Extract the [x, y] coordinate from the center of the cell holding the provided text.  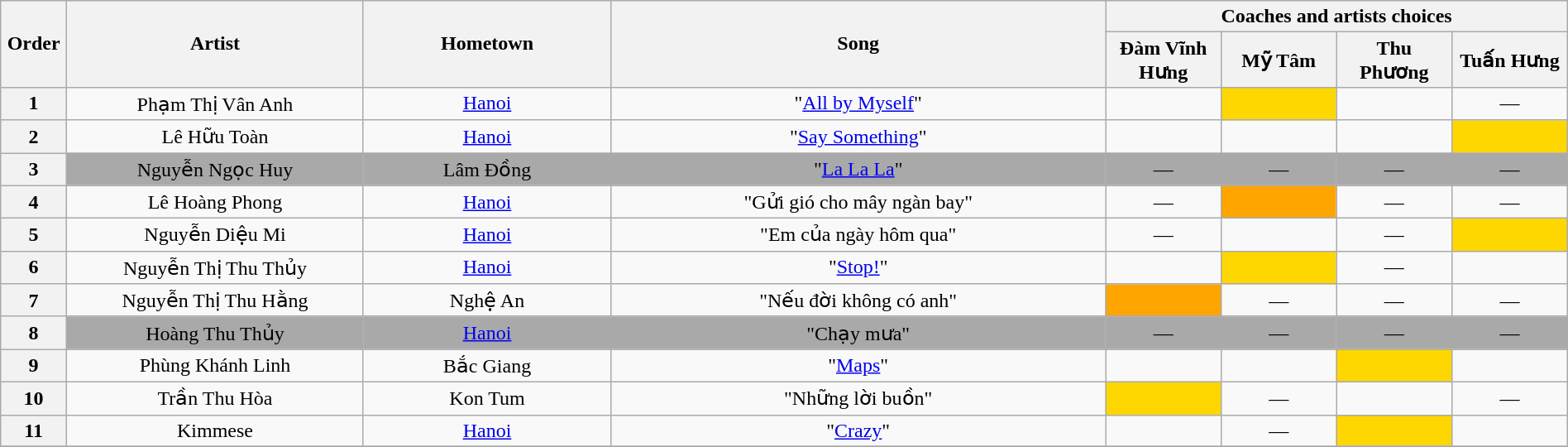
10 [34, 398]
11 [34, 430]
Thu Phương [1394, 60]
2 [34, 137]
"Crazy" [858, 430]
Song [858, 45]
8 [34, 333]
Trần Thu Hòa [215, 398]
3 [34, 169]
4 [34, 202]
Lê Hoàng Phong [215, 202]
"Em của ngày hôm qua" [858, 235]
"Stop!" [858, 267]
Hoàng Thu Thủy [215, 333]
"La La La" [858, 169]
Order [34, 45]
Đàm Vĩnh Hưng [1164, 60]
Hometown [486, 45]
Nguyễn Thị Thu Hằng [215, 300]
9 [34, 366]
Nguyễn Ngọc Huy [215, 169]
"All by Myself" [858, 103]
Lê Hữu Toàn [215, 137]
Nguyễn Thị Thu Thủy [215, 267]
Artist [215, 45]
"Những lời buồn" [858, 398]
1 [34, 103]
Tuấn Hưng [1510, 60]
Bắc Giang [486, 366]
"Maps" [858, 366]
Mỹ Tâm [1279, 60]
Coaches and artists choices [1336, 17]
Nghệ An [486, 300]
Lâm Đồng [486, 169]
Nguyễn Diệu Mi [215, 235]
"Chạy mưa" [858, 333]
"Gửi gió cho mây ngàn bay" [858, 202]
7 [34, 300]
Kon Tum [486, 398]
"Say Something" [858, 137]
Kimmese [215, 430]
Phạm Thị Vân Anh [215, 103]
6 [34, 267]
Phùng Khánh Linh [215, 366]
"Nếu đời không có anh" [858, 300]
5 [34, 235]
